Return the [X, Y] coordinate for the center point of the cell that contains the specified text.  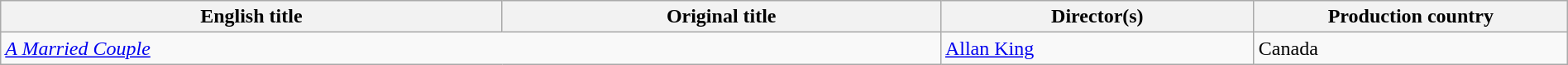
Director(s) [1097, 17]
Original title [721, 17]
English title [251, 17]
Production country [1411, 17]
A Married Couple [471, 48]
Allan King [1097, 48]
Canada [1411, 48]
